For the text-containing cell, return its midpoint in (x, y) coordinate format. 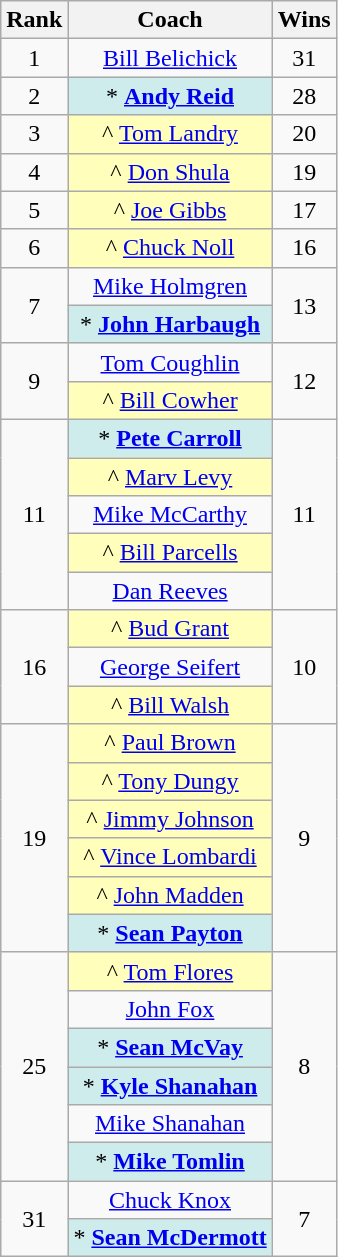
Mike Shanahan (170, 1124)
4 (34, 172)
* Mike Tomlin (170, 1162)
5 (34, 210)
17 (304, 210)
10 (304, 667)
^ Bill Parcells (170, 553)
^ Marv Levy (170, 477)
^ Chuck Noll (170, 248)
^ Bill Walsh (170, 705)
* Sean McDermott (170, 1238)
12 (304, 381)
* Kyle Shanahan (170, 1085)
* John Harbaugh (170, 324)
2 (34, 96)
^ Bill Cowher (170, 400)
Coach (170, 20)
^ Bud Grant (170, 629)
1 (34, 58)
Dan Reeves (170, 591)
* Sean Payton (170, 933)
Wins (304, 20)
* Pete Carroll (170, 438)
* Sean McVay (170, 1047)
Chuck Knox (170, 1200)
28 (304, 96)
Bill Belichick (170, 58)
8 (304, 1066)
Rank (34, 20)
25 (34, 1066)
^ Don Shula (170, 172)
John Fox (170, 1009)
^ Paul Brown (170, 743)
^ Tom Flores (170, 971)
13 (304, 305)
6 (34, 248)
Mike McCarthy (170, 515)
^ Tom Landry (170, 134)
^ Tony Dungy (170, 781)
3 (34, 134)
^ Jimmy Johnson (170, 819)
George Seifert (170, 667)
Tom Coughlin (170, 362)
^ Joe Gibbs (170, 210)
Mike Holmgren (170, 286)
^ John Madden (170, 895)
^ Vince Lombardi (170, 857)
* Andy Reid (170, 96)
20 (304, 134)
